Find where the given text appears and provide that cell's center as [x, y] coordinate. 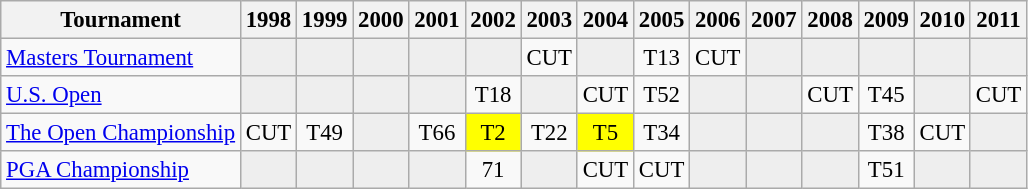
71 [493, 170]
2007 [774, 20]
Masters Tournament [121, 58]
T34 [661, 133]
1998 [268, 20]
T49 [325, 133]
2008 [830, 20]
T18 [493, 95]
T38 [886, 133]
2009 [886, 20]
2011 [998, 20]
2010 [942, 20]
U.S. Open [121, 95]
T5 [605, 133]
T22 [549, 133]
T51 [886, 170]
T66 [437, 133]
T2 [493, 133]
PGA Championship [121, 170]
2002 [493, 20]
Tournament [121, 20]
1999 [325, 20]
2006 [718, 20]
T52 [661, 95]
T13 [661, 58]
T45 [886, 95]
2000 [381, 20]
2004 [605, 20]
The Open Championship [121, 133]
2001 [437, 20]
2003 [549, 20]
2005 [661, 20]
